For the text-containing cell, return its midpoint in (x, y) coordinate format. 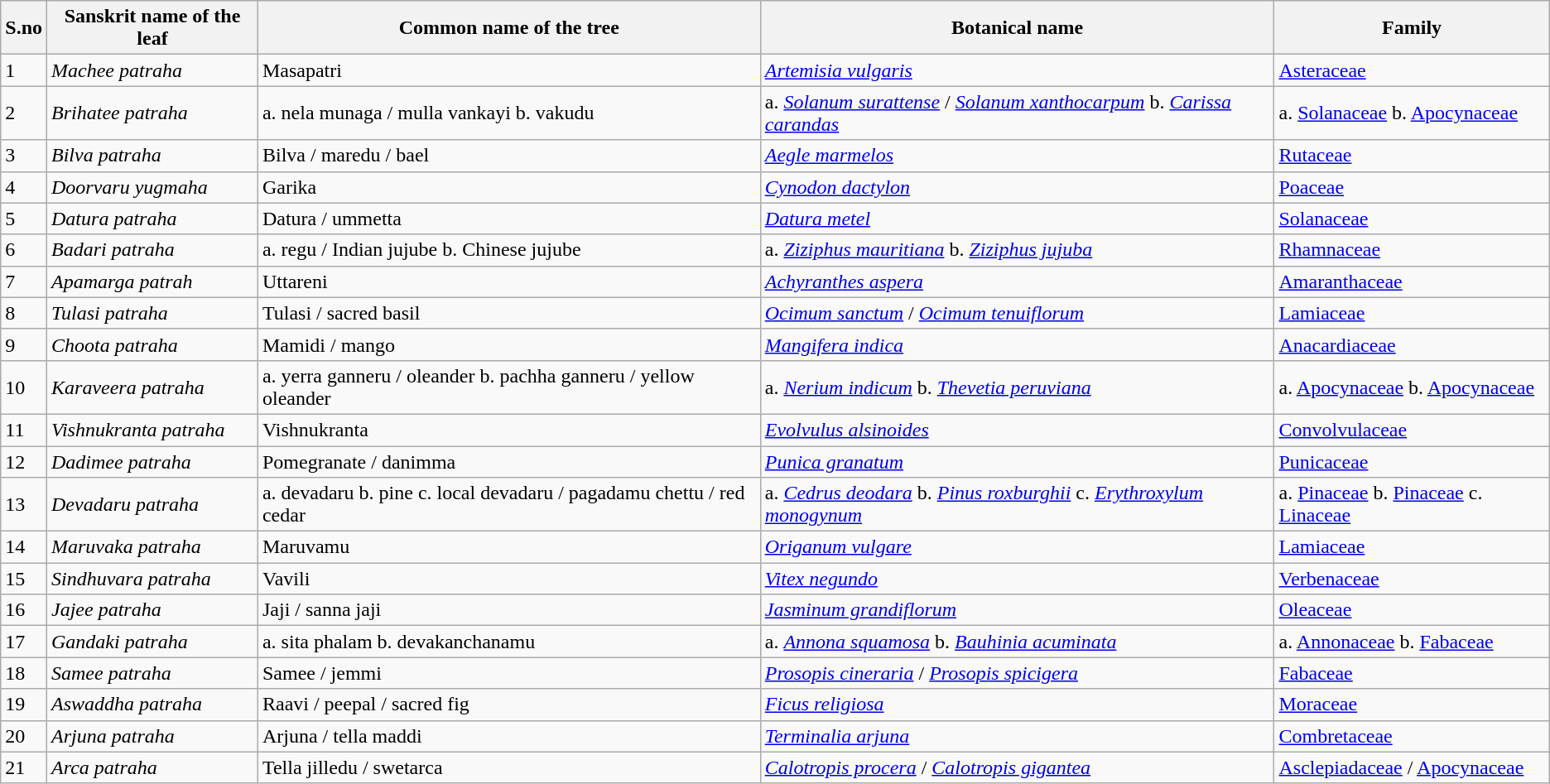
Oleaceae (1412, 610)
Solanaceae (1412, 219)
Pomegranate / danimma (508, 461)
a. regu / Indian jujube b. Chinese jujube (508, 250)
Samee / jemmi (508, 673)
Jaji / sanna jaji (508, 610)
Mamidi / mango (508, 344)
a. Annonaceae b. Fabaceae (1412, 642)
a. Annona squamosa b. Bauhinia acuminata (1017, 642)
Dadimee patraha (152, 461)
Bilva / maredu / bael (508, 156)
Poaceae (1412, 187)
Brihatee patraha (152, 113)
a. Apocynaceae b. Apocynaceae (1412, 387)
Cynodon dactylon (1017, 187)
Terminalia arjuna (1017, 736)
Bilva patraha (152, 156)
9 (24, 344)
Gandaki patraha (152, 642)
Masapatri (508, 70)
17 (24, 642)
Prosopis cineraria / Prosopis spicigera (1017, 673)
Datura metel (1017, 219)
Badari patraha (152, 250)
12 (24, 461)
a. Solanum surattense / Solanum xanthocarpum b. Carissa carandas (1017, 113)
Tulasi / sacred basil (508, 313)
Aswaddha patraha (152, 705)
Aegle marmelos (1017, 156)
Vavili (508, 579)
Arjuna / tella maddi (508, 736)
Vishnukranta (508, 430)
Calotropis procera / Calotropis gigantea (1017, 767)
Arjuna patraha (152, 736)
Convolvulaceae (1412, 430)
Doorvaru yugmaha (152, 187)
Sindhuvara patraha (152, 579)
Verbenaceae (1412, 579)
6 (24, 250)
Jajee patraha (152, 610)
a. Nerium indicum b. Thevetia peruviana (1017, 387)
Maruvamu (508, 547)
Apamarga patrah (152, 281)
Fabaceae (1412, 673)
1 (24, 70)
2 (24, 113)
3 (24, 156)
Rutaceae (1412, 156)
Karaveera patraha (152, 387)
Family (1412, 28)
a. devadaru b. pine c. local devadaru / pagadamu chettu / red cedar (508, 505)
Arca patraha (152, 767)
Achyranthes aspera (1017, 281)
a. yerra ganneru / oleander b. pachha ganneru / yellow oleander (508, 387)
Garika (508, 187)
11 (24, 430)
Vishnukranta patraha (152, 430)
Asteraceae (1412, 70)
Moraceae (1412, 705)
Ocimum sanctum / Ocimum tenuiflorum (1017, 313)
20 (24, 736)
Tella jilledu / swetarca (508, 767)
Vitex negundo (1017, 579)
Anacardiaceae (1412, 344)
Datura patraha (152, 219)
Rhamnaceae (1412, 250)
15 (24, 579)
Mangifera indica (1017, 344)
Uttareni (508, 281)
a. Pinaceae b. Pinaceae c. Linaceae (1412, 505)
Origanum vulgare (1017, 547)
5 (24, 219)
10 (24, 387)
Jasminum grandiflorum (1017, 610)
4 (24, 187)
Evolvulus alsinoides (1017, 430)
Tulasi patraha (152, 313)
Devadaru patraha (152, 505)
19 (24, 705)
8 (24, 313)
Punica granatum (1017, 461)
Botanical name (1017, 28)
a. Solanaceae b. Apocynaceae (1412, 113)
Maruvaka patraha (152, 547)
a. Ziziphus mauritiana b. Ziziphus jujuba (1017, 250)
Artemisia vulgaris (1017, 70)
S.no (24, 28)
Punicaceae (1412, 461)
Datura / ummetta (508, 219)
a. Cedrus deodara b. Pinus roxburghii c. Erythroxylum monogynum (1017, 505)
a. sita phalam b. devakanchanamu (508, 642)
Common name of the tree (508, 28)
Choota patraha (152, 344)
13 (24, 505)
Amaranthaceae (1412, 281)
Sanskrit name of the leaf (152, 28)
18 (24, 673)
Samee patraha (152, 673)
Raavi / peepal / sacred fig (508, 705)
21 (24, 767)
16 (24, 610)
Asclepiadaceae / Apocynaceae (1412, 767)
Combretaceae (1412, 736)
Machee patraha (152, 70)
a. nela munaga / mulla vankayi b. vakudu (508, 113)
14 (24, 547)
7 (24, 281)
Ficus religiosa (1017, 705)
